Capture the cell that displays the provided text and extract its (X, Y) central coordinate. 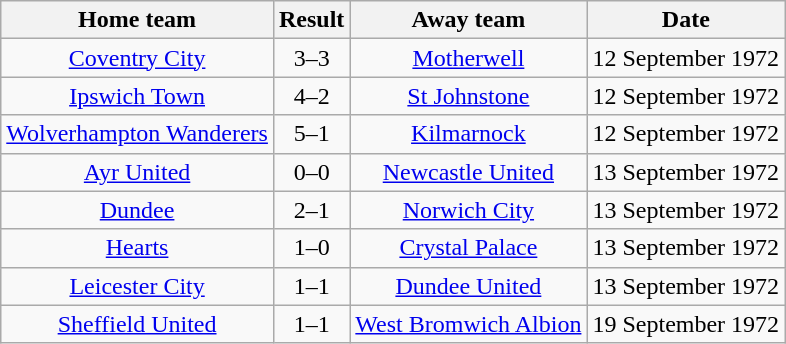
2–1 (311, 210)
Sheffield United (138, 324)
19 September 1972 (686, 324)
Kilmarnock (468, 134)
5–1 (311, 134)
Date (686, 20)
Dundee (138, 210)
Motherwell (468, 58)
Crystal Palace (468, 248)
Result (311, 20)
0–0 (311, 172)
Norwich City (468, 210)
Ipswich Town (138, 96)
St Johnstone (468, 96)
Dundee United (468, 286)
1–0 (311, 248)
Ayr United (138, 172)
Leicester City (138, 286)
Hearts (138, 248)
4–2 (311, 96)
West Bromwich Albion (468, 324)
Newcastle United (468, 172)
3–3 (311, 58)
Wolverhampton Wanderers (138, 134)
Coventry City (138, 58)
Home team (138, 20)
Away team (468, 20)
